Identify which cell holds the provided text, then report its [x, y] central coordinate. 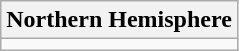
Northern Hemisphere [120, 20]
